For the text-containing cell, return its midpoint in (X, Y) coordinate format. 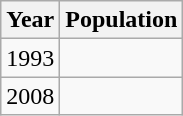
Population (122, 20)
Year (30, 20)
2008 (30, 96)
1993 (30, 58)
